Detect which cell encompasses the target text, then output its [x, y] center coordinate. 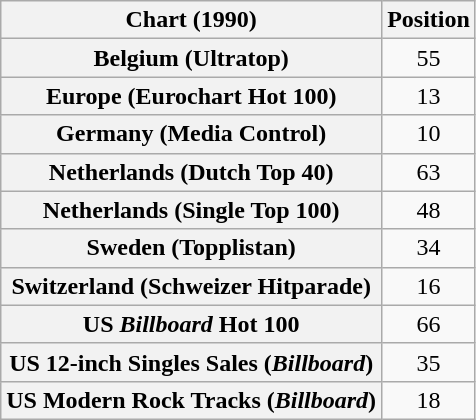
Belgium (Ultratop) [192, 58]
Netherlands (Single Top 100) [192, 210]
10 [429, 134]
US Billboard Hot 100 [192, 324]
Position [429, 20]
US Modern Rock Tracks (Billboard) [192, 400]
35 [429, 362]
34 [429, 248]
55 [429, 58]
18 [429, 400]
Sweden (Topplistan) [192, 248]
13 [429, 96]
16 [429, 286]
Netherlands (Dutch Top 40) [192, 172]
48 [429, 210]
Chart (1990) [192, 20]
Europe (Eurochart Hot 100) [192, 96]
Switzerland (Schweizer Hitparade) [192, 286]
66 [429, 324]
Germany (Media Control) [192, 134]
63 [429, 172]
US 12-inch Singles Sales (Billboard) [192, 362]
